For the text-containing cell, return its midpoint in (x, y) coordinate format. 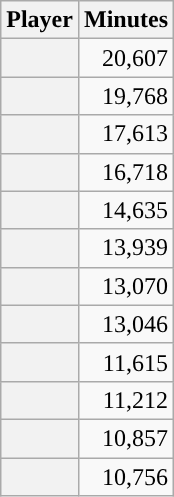
16,718 (126, 172)
14,635 (126, 210)
17,613 (126, 134)
Minutes (126, 20)
Player (40, 20)
13,046 (126, 324)
19,768 (126, 96)
10,857 (126, 438)
10,756 (126, 477)
13,070 (126, 286)
13,939 (126, 248)
11,615 (126, 362)
20,607 (126, 58)
11,212 (126, 400)
